For the text-containing cell, return its midpoint in (x, y) coordinate format. 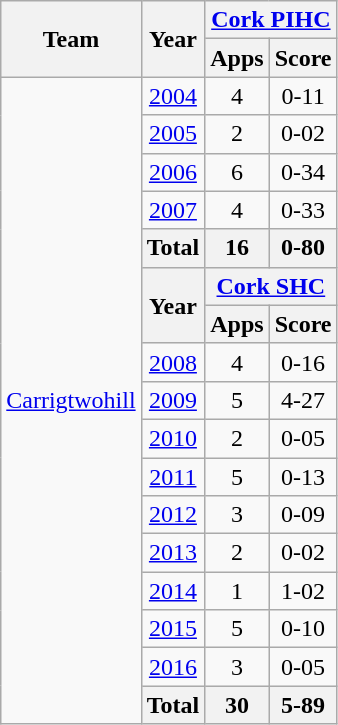
5-89 (303, 705)
2013 (173, 553)
0-16 (303, 362)
4-27 (303, 400)
16 (237, 248)
1 (237, 591)
2009 (173, 400)
0-11 (303, 96)
1-02 (303, 591)
0-33 (303, 210)
2016 (173, 667)
2007 (173, 210)
2005 (173, 134)
0-80 (303, 248)
2008 (173, 362)
2012 (173, 515)
2006 (173, 172)
2011 (173, 477)
Cork PIHC (271, 20)
Cork SHC (271, 286)
0-09 (303, 515)
2004 (173, 96)
30 (237, 705)
Team (71, 39)
2010 (173, 438)
Carrigtwohill (71, 400)
0-13 (303, 477)
0-10 (303, 629)
2015 (173, 629)
0-34 (303, 172)
6 (237, 172)
2014 (173, 591)
